Output the [X, Y] coordinate of the center of the cell containing the given text.  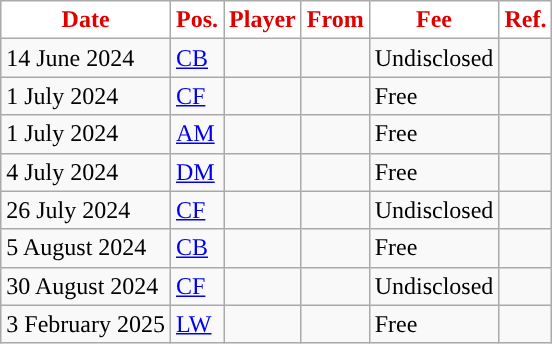
26 July 2024 [86, 210]
30 August 2024 [86, 286]
Date [86, 20]
3 February 2025 [86, 324]
DM [196, 172]
LW [196, 324]
Pos. [196, 20]
AM [196, 134]
5 August 2024 [86, 248]
From [335, 20]
14 June 2024 [86, 58]
Fee [434, 20]
4 July 2024 [86, 172]
Player [263, 20]
Ref. [526, 20]
